Pinpoint the cell where the given text exists, returning its [X, Y] midpoint coordinate. 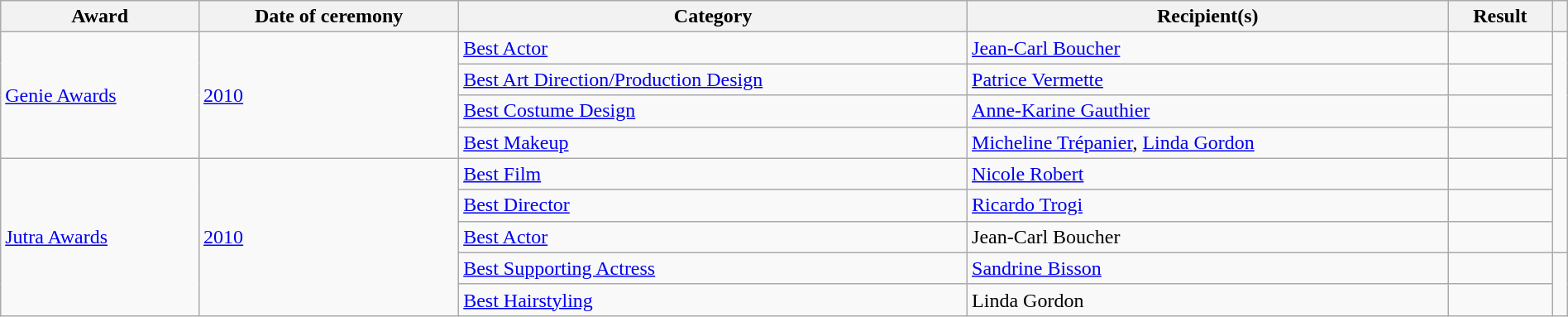
Best Makeup [713, 142]
Best Director [713, 205]
Best Costume Design [713, 111]
Category [713, 17]
Best Hairstyling [713, 300]
Best Supporting Actress [713, 268]
Recipient(s) [1207, 17]
Best Film [713, 174]
Linda Gordon [1207, 300]
Jutra Awards [100, 237]
Sandrine Bisson [1207, 268]
Micheline Trépanier, Linda Gordon [1207, 142]
Genie Awards [100, 95]
Best Art Direction/Production Design [713, 79]
Date of ceremony [329, 17]
Award [100, 17]
Ricardo Trogi [1207, 205]
Result [1500, 17]
Nicole Robert [1207, 174]
Patrice Vermette [1207, 79]
Anne-Karine Gauthier [1207, 111]
